From the cell containing the given text, extract its center point as (x, y) coordinate. 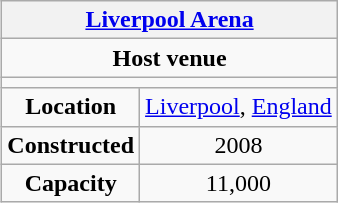
2008 (239, 145)
Host venue (170, 58)
Location (71, 107)
Capacity (71, 183)
Liverpool, England (239, 107)
11,000 (239, 183)
Constructed (71, 145)
Liverpool Arena (170, 20)
